Determine the (x, y) coordinate at the center of the cell enclosing the given text.  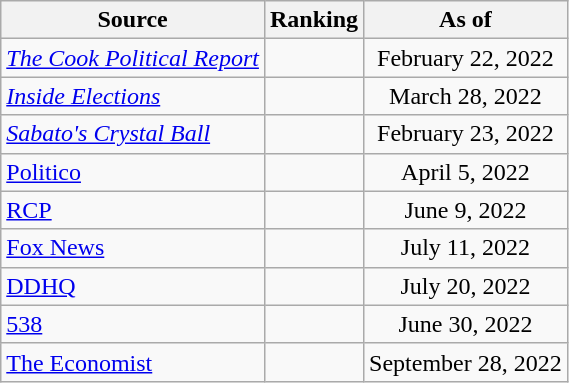
July 11, 2022 (466, 248)
April 5, 2022 (466, 172)
February 23, 2022 (466, 134)
March 28, 2022 (466, 96)
June 30, 2022 (466, 324)
DDHQ (133, 286)
As of (466, 20)
Fox News (133, 248)
September 28, 2022 (466, 362)
Source (133, 20)
July 20, 2022 (466, 286)
RCP (133, 210)
The Economist (133, 362)
Ranking (314, 20)
The Cook Political Report (133, 58)
Inside Elections (133, 96)
February 22, 2022 (466, 58)
Politico (133, 172)
538 (133, 324)
Sabato's Crystal Ball (133, 134)
June 9, 2022 (466, 210)
